Detect which cell encompasses the target text, then output its (X, Y) center coordinate. 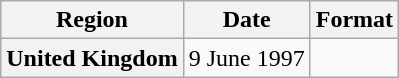
United Kingdom (92, 58)
Region (92, 20)
Format (354, 20)
9 June 1997 (246, 58)
Date (246, 20)
